Determine the [x, y] coordinate at the center of the cell enclosing the given text.  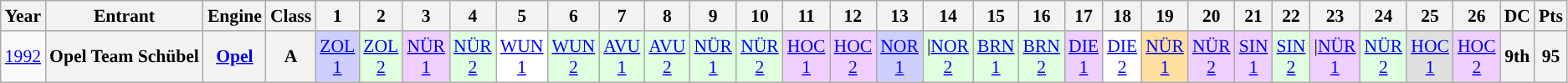
ZOL1 [337, 57]
12 [853, 16]
Engine [234, 16]
7 [622, 16]
10 [760, 16]
1992 [23, 57]
16 [1041, 16]
Pts [1551, 16]
11 [807, 16]
15 [996, 16]
6 [573, 16]
DIE2 [1122, 57]
13 [899, 16]
WUN2 [573, 57]
Year [23, 16]
9 [713, 16]
|NÜR1 [1335, 57]
17 [1084, 16]
9th [1518, 57]
5 [522, 16]
Class [291, 16]
|NOR2 [948, 57]
WUN1 [522, 57]
23 [1335, 16]
BRN2 [1041, 57]
25 [1430, 16]
SIN2 [1292, 57]
26 [1477, 16]
BRN1 [996, 57]
8 [667, 16]
DC [1518, 16]
DIE1 [1084, 57]
22 [1292, 16]
3 [426, 16]
ZOL2 [381, 57]
2 [381, 16]
AVU2 [667, 57]
14 [948, 16]
21 [1253, 16]
4 [473, 16]
AVU1 [622, 57]
Entrant [124, 16]
95 [1551, 57]
A [291, 57]
1 [337, 16]
18 [1122, 16]
24 [1384, 16]
Opel [234, 57]
SIN1 [1253, 57]
Opel Team Schübel [124, 57]
NOR1 [899, 57]
19 [1165, 16]
20 [1212, 16]
